Search for the cell housing the specified text and yield its [X, Y] center coordinate. 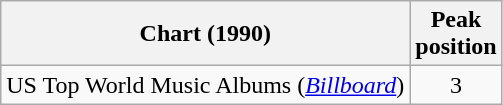
Peakposition [456, 34]
US Top World Music Albums (Billboard) [206, 85]
3 [456, 85]
Chart (1990) [206, 34]
